From the cell containing the given text, extract its center point as (X, Y) coordinate. 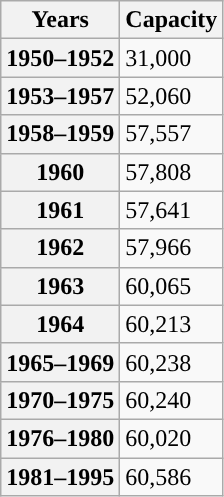
57,966 (172, 248)
1964 (60, 324)
57,557 (172, 134)
1976–1980 (60, 438)
Years (60, 20)
1950–1952 (60, 58)
60,065 (172, 286)
1970–1975 (60, 400)
57,641 (172, 210)
52,060 (172, 96)
1953–1957 (60, 96)
1963 (60, 286)
60,238 (172, 362)
31,000 (172, 58)
60,213 (172, 324)
1960 (60, 172)
60,020 (172, 438)
60,586 (172, 477)
60,240 (172, 400)
57,808 (172, 172)
1962 (60, 248)
1981–1995 (60, 477)
1958–1959 (60, 134)
1961 (60, 210)
1965–1969 (60, 362)
Capacity (172, 20)
